Identify which cell holds the provided text, then report its (X, Y) central coordinate. 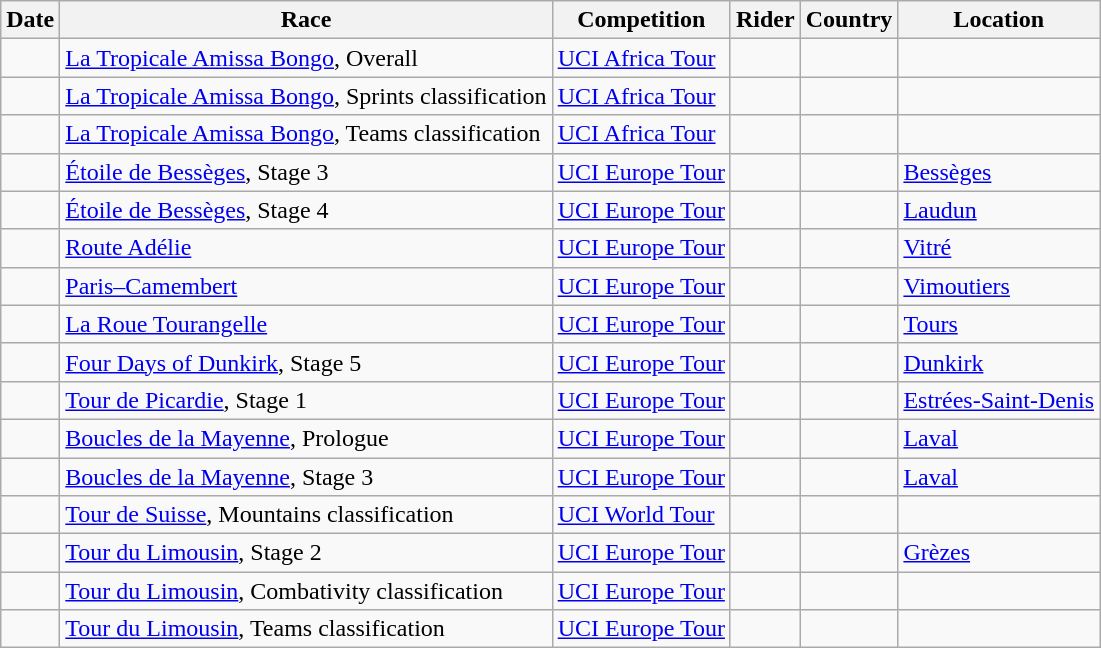
Bessèges (999, 172)
Route Adélie (306, 248)
Country (849, 20)
Paris–Camembert (306, 286)
Dunkirk (999, 362)
La Tropicale Amissa Bongo, Overall (306, 58)
La Tropicale Amissa Bongo, Sprints classification (306, 96)
Laudun (999, 210)
La Roue Tourangelle (306, 324)
Tour du Limousin, Teams classification (306, 629)
Boucles de la Mayenne, Prologue (306, 438)
Location (999, 20)
Race (306, 20)
Four Days of Dunkirk, Stage 5 (306, 362)
Date (30, 20)
Competition (641, 20)
Tour du Limousin, Combativity classification (306, 591)
Vitré (999, 248)
UCI World Tour (641, 515)
Tour du Limousin, Stage 2 (306, 553)
Boucles de la Mayenne, Stage 3 (306, 477)
Tour de Picardie, Stage 1 (306, 400)
Étoile de Bessèges, Stage 4 (306, 210)
Rider (765, 20)
Étoile de Bessèges, Stage 3 (306, 172)
Estrées-Saint-Denis (999, 400)
Vimoutiers (999, 286)
La Tropicale Amissa Bongo, Teams classification (306, 134)
Tour de Suisse, Mountains classification (306, 515)
Grèzes (999, 553)
Tours (999, 324)
